Capture the cell that displays the provided text and extract its [X, Y] central coordinate. 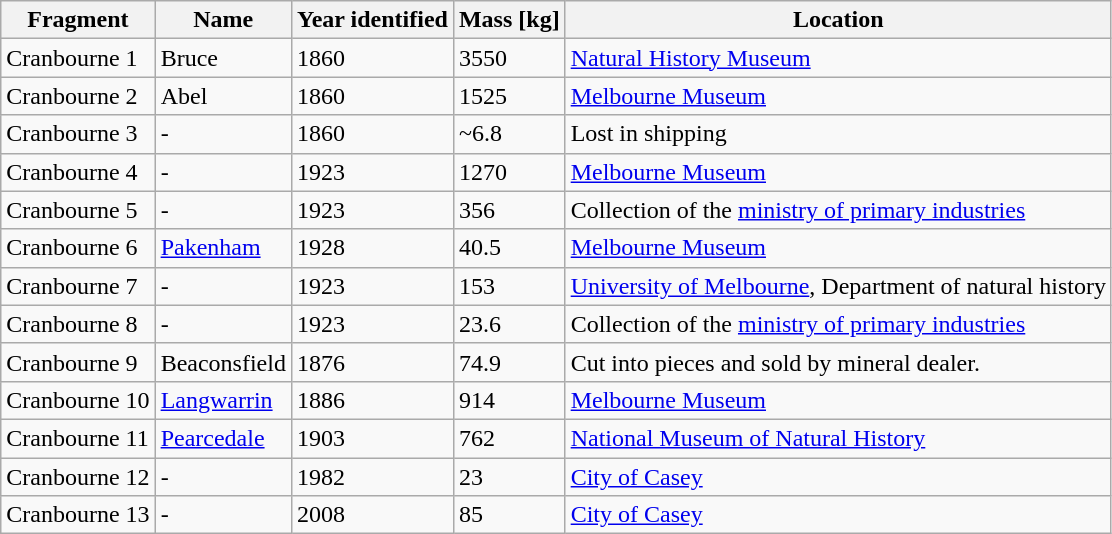
Beaconsfield [223, 362]
Location [838, 20]
Cranbourne 13 [78, 515]
Cranbourne 11 [78, 438]
Cut into pieces and sold by mineral dealer. [838, 362]
National Museum of Natural History [838, 438]
1982 [372, 477]
Mass [kg] [509, 20]
Cranbourne 3 [78, 134]
762 [509, 438]
3550 [509, 58]
Cranbourne 1 [78, 58]
23 [509, 477]
Year identified [372, 20]
Bruce [223, 58]
1903 [372, 438]
1876 [372, 362]
Langwarrin [223, 400]
85 [509, 515]
40.5 [509, 248]
Abel [223, 96]
1886 [372, 400]
153 [509, 286]
Cranbourne 12 [78, 477]
356 [509, 210]
914 [509, 400]
23.6 [509, 324]
Cranbourne 10 [78, 400]
Pakenham [223, 248]
University of Melbourne, Department of natural history [838, 286]
Cranbourne 5 [78, 210]
Pearcedale [223, 438]
Cranbourne 4 [78, 172]
2008 [372, 515]
~6.8 [509, 134]
Cranbourne 7 [78, 286]
Name [223, 20]
1270 [509, 172]
1525 [509, 96]
Cranbourne 9 [78, 362]
Lost in shipping [838, 134]
Cranbourne 8 [78, 324]
1928 [372, 248]
Cranbourne 2 [78, 96]
74.9 [509, 362]
Cranbourne 6 [78, 248]
Fragment [78, 20]
Natural History Museum [838, 58]
